Pinpoint the cell where the given text exists, returning its (X, Y) midpoint coordinate. 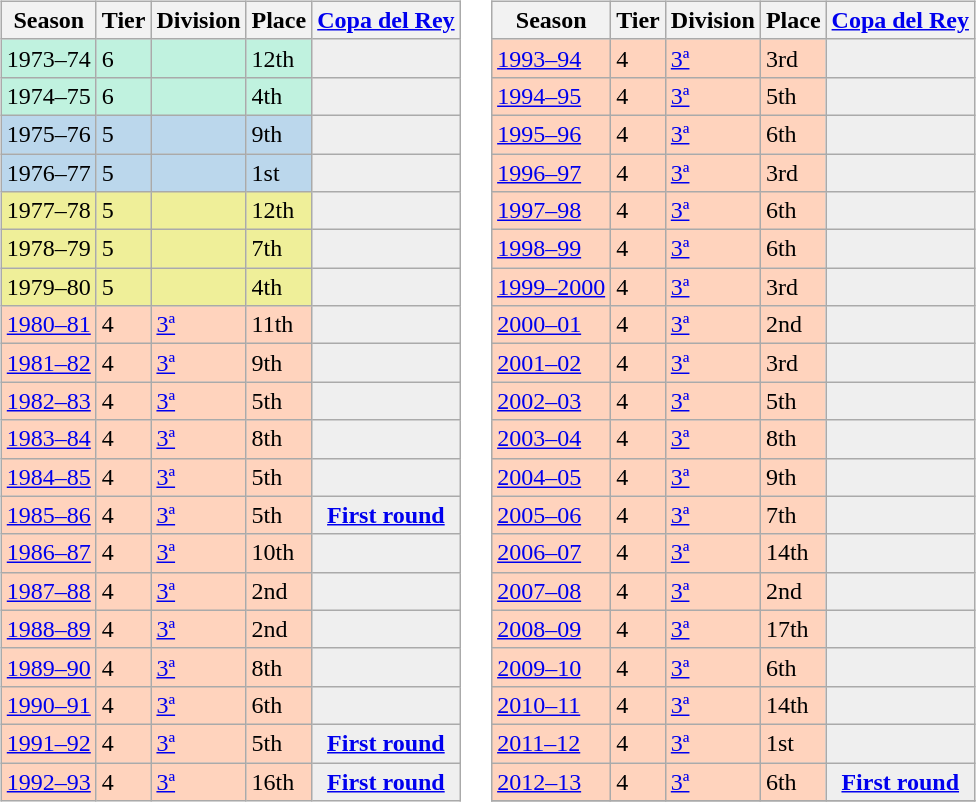
1991–92 (48, 743)
2005–06 (552, 515)
1998–99 (552, 249)
2008–09 (552, 629)
1992–93 (48, 781)
2002–03 (552, 401)
1979–80 (48, 287)
1985–86 (48, 515)
2004–05 (552, 477)
1988–89 (48, 629)
1987–88 (48, 591)
2006–07 (552, 553)
1977–78 (48, 211)
1990–91 (48, 705)
2001–02 (552, 363)
1997–98 (552, 211)
2012–13 (552, 781)
11th (279, 325)
1993–94 (552, 58)
1978–79 (48, 249)
1996–97 (552, 173)
1981–82 (48, 363)
2011–12 (552, 743)
1980–81 (48, 325)
2007–08 (552, 591)
1986–87 (48, 553)
2010–11 (552, 705)
1975–76 (48, 134)
1989–90 (48, 667)
1976–77 (48, 173)
1983–84 (48, 439)
10th (279, 553)
2003–04 (552, 439)
1994–95 (552, 96)
1999–2000 (552, 287)
1974–75 (48, 96)
2009–10 (552, 667)
1995–96 (552, 134)
2000–01 (552, 325)
1973–74 (48, 58)
1982–83 (48, 401)
16th (279, 781)
17th (793, 629)
1984–85 (48, 477)
